Pinpoint the cell where the given text exists, returning its (x, y) midpoint coordinate. 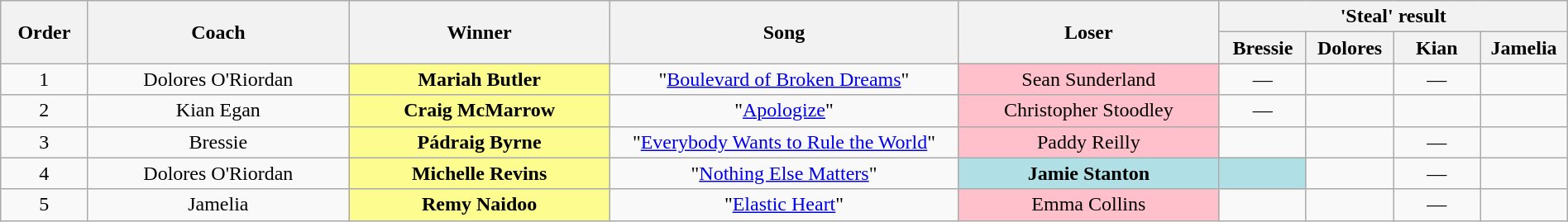
2 (45, 111)
Jamie Stanton (1088, 173)
'Steal' result (1393, 17)
"Everybody Wants to Rule the World" (784, 142)
1 (45, 79)
Dolores (1350, 48)
Kian Egan (218, 111)
Loser (1088, 32)
Pádraig Byrne (480, 142)
"Apologize" (784, 111)
3 (45, 142)
4 (45, 173)
Christopher Stoodley (1088, 111)
"Nothing Else Matters" (784, 173)
Sean Sunderland (1088, 79)
Remy Naidoo (480, 205)
5 (45, 205)
"Boulevard of Broken Dreams" (784, 79)
Coach (218, 32)
"Elastic Heart" (784, 205)
Winner (480, 32)
Kian (1437, 48)
Song (784, 32)
Mariah Butler (480, 79)
Emma Collins (1088, 205)
Order (45, 32)
Paddy Reilly (1088, 142)
Craig McMarrow (480, 111)
Michelle Revins (480, 173)
